Determine the [X, Y] coordinate at the center of the cell enclosing the given text.  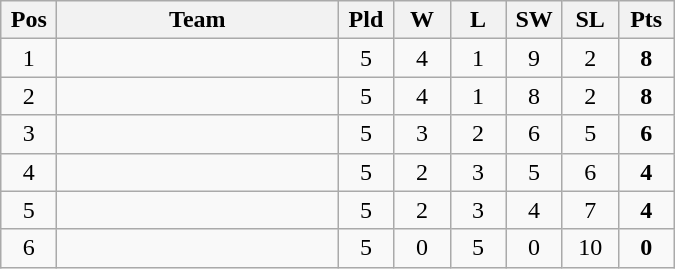
SW [534, 20]
10 [590, 248]
L [478, 20]
9 [534, 58]
Pos [29, 20]
SL [590, 20]
Pts [646, 20]
W [422, 20]
Team [198, 20]
Pld [366, 20]
7 [590, 210]
